Find where the given text appears and provide that cell's center as (x, y) coordinate. 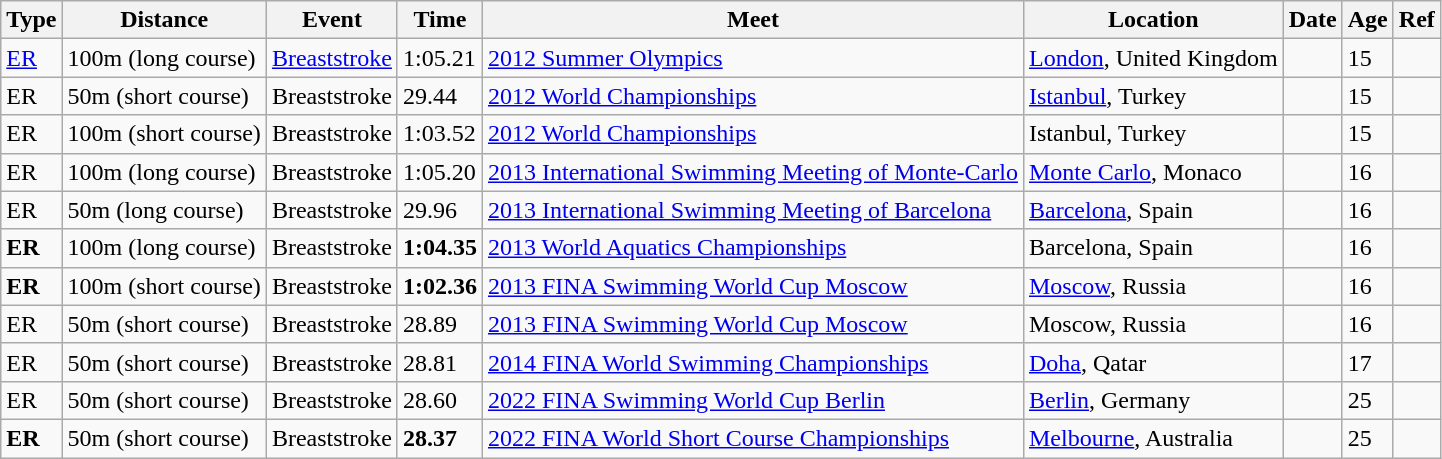
29.96 (440, 210)
2022 FINA Swimming World Cup Berlin (752, 400)
28.37 (440, 438)
1:05.20 (440, 172)
50m (long course) (164, 210)
London, United Kingdom (1153, 58)
29.44 (440, 96)
Age (1368, 20)
1:03.52 (440, 134)
28.81 (440, 362)
28.89 (440, 324)
Distance (164, 20)
Berlin, Germany (1153, 400)
Monte Carlo, Monaco (1153, 172)
Melbourne, Australia (1153, 438)
2012 Summer Olympics (752, 58)
Ref (1416, 20)
Time (440, 20)
Date (1312, 20)
1:05.21 (440, 58)
Location (1153, 20)
Event (332, 20)
2013 International Swimming Meeting of Monte-Carlo (752, 172)
Meet (752, 20)
17 (1368, 362)
Type (32, 20)
1:04.35 (440, 248)
2013 International Swimming Meeting of Barcelona (752, 210)
2013 World Aquatics Championships (752, 248)
1:02.36 (440, 286)
28.60 (440, 400)
2014 FINA World Swimming Championships (752, 362)
Doha, Qatar (1153, 362)
2022 FINA World Short Course Championships (752, 438)
